Detect which cell encompasses the target text, then output its [x, y] center coordinate. 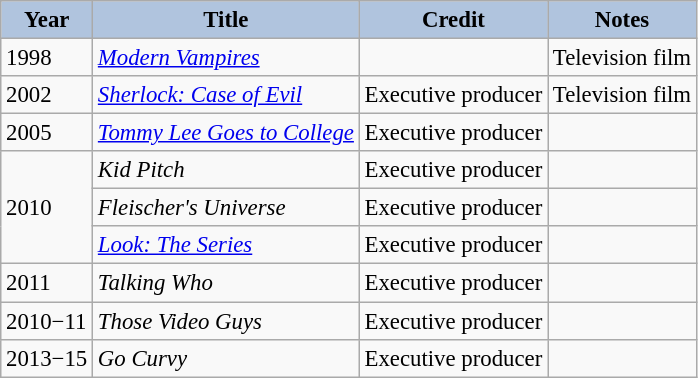
Look: The Series [226, 245]
Those Video Guys [226, 321]
Modern Vampires [226, 58]
Talking Who [226, 283]
Title [226, 20]
Credit [453, 20]
Notes [622, 20]
2011 [47, 283]
Year [47, 20]
Kid Pitch [226, 170]
2010 [47, 208]
2013−15 [47, 358]
1998 [47, 58]
Fleischer's Universe [226, 208]
Tommy Lee Goes to College [226, 133]
2010−11 [47, 321]
Sherlock: Case of Evil [226, 95]
2002 [47, 95]
Go Curvy [226, 358]
2005 [47, 133]
